Output the [x, y] coordinate of the center of the cell containing the given text.  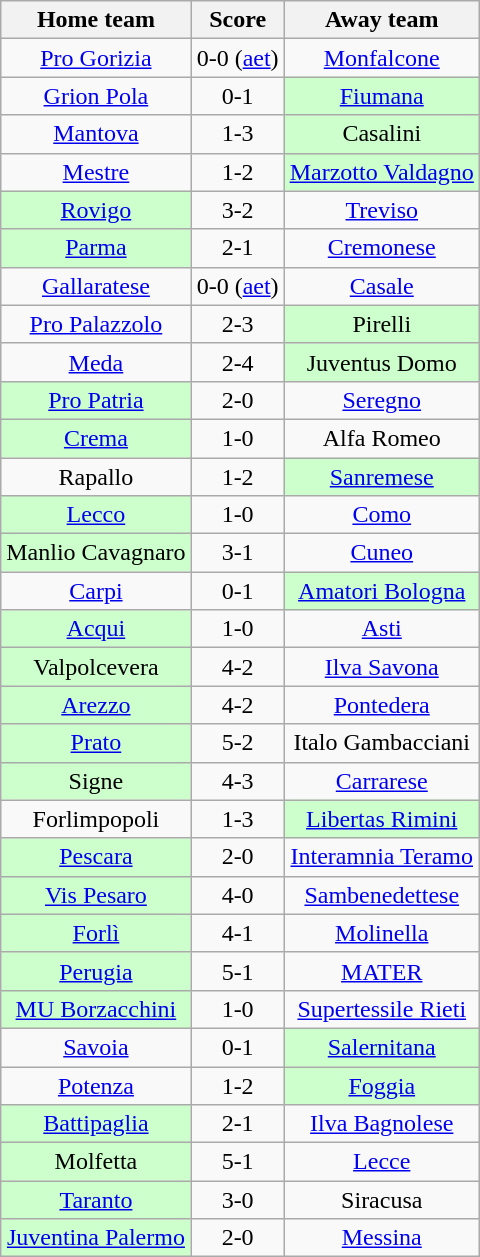
Molinella [382, 933]
Molfetta [96, 1162]
Taranto [96, 1200]
Meda [96, 362]
MU Borzacchini [96, 1009]
2-3 [238, 324]
Casale [382, 286]
Carpi [96, 591]
Siracusa [382, 1200]
Rapallo [96, 477]
Pontedera [382, 705]
Pirelli [382, 324]
Salernitana [382, 1047]
Italo Gambacciani [382, 743]
Valpolcevera [96, 667]
Interamnia Teramo [382, 857]
Fiumana [382, 96]
Forlimpopoli [96, 819]
Prato [96, 743]
Pescara [96, 857]
4-3 [238, 781]
Como [382, 515]
Casalini [382, 134]
Mantova [96, 134]
Acqui [96, 629]
Pro Patria [96, 400]
Battipaglia [96, 1124]
Home team [96, 20]
Mestre [96, 172]
4-1 [238, 933]
Amatori Bologna [382, 591]
3-0 [238, 1200]
Marzotto Valdagno [382, 172]
Vis Pesaro [96, 895]
Manlio Cavagnaro [96, 553]
Monfalcone [382, 58]
Cuneo [382, 553]
3-2 [238, 210]
Sanremese [382, 477]
5-2 [238, 743]
2-4 [238, 362]
Alfa Romeo [382, 438]
Parma [96, 248]
Potenza [96, 1085]
Sambenedettese [382, 895]
4-0 [238, 895]
Ilva Bagnolese [382, 1124]
Savoia [96, 1047]
MATER [382, 971]
Grion Pola [96, 96]
Libertas Rimini [382, 819]
Gallaratese [96, 286]
Away team [382, 20]
Lecce [382, 1162]
Lecco [96, 515]
Forlì [96, 933]
Cremonese [382, 248]
Seregno [382, 400]
Asti [382, 629]
Arezzo [96, 705]
Pro Gorizia [96, 58]
Pro Palazzolo [96, 324]
Score [238, 20]
Perugia [96, 971]
Juventus Domo [382, 362]
Carrarese [382, 781]
Ilva Savona [382, 667]
3-1 [238, 553]
Treviso [382, 210]
Rovigo [96, 210]
Juventina Palermo [96, 1238]
Messina [382, 1238]
Supertessile Rieti [382, 1009]
Signe [96, 781]
Crema [96, 438]
Foggia [382, 1085]
